Extract the [X, Y] coordinate from the center of the cell holding the provided text.  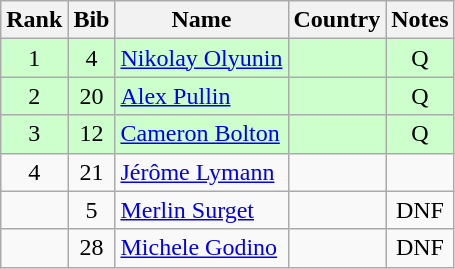
20 [92, 96]
21 [92, 172]
Alex Pullin [202, 96]
Nikolay Olyunin [202, 58]
5 [92, 210]
Merlin Surget [202, 210]
Bib [92, 20]
Country [337, 20]
12 [92, 134]
Michele Godino [202, 248]
3 [34, 134]
Jérôme Lymann [202, 172]
Notes [420, 20]
1 [34, 58]
Name [202, 20]
28 [92, 248]
2 [34, 96]
Rank [34, 20]
Cameron Bolton [202, 134]
